Return the [x, y] coordinate for the center point of the cell that contains the specified text.  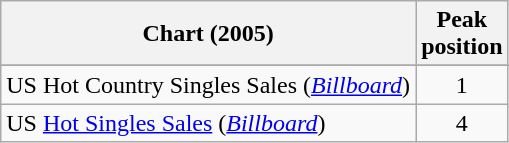
Chart (2005) [208, 34]
US Hot Singles Sales (Billboard) [208, 123]
Peakposition [462, 34]
US Hot Country Singles Sales (Billboard) [208, 85]
1 [462, 85]
4 [462, 123]
